Scan for the cell matching the given text and deliver its (X, Y) coordinate at center. 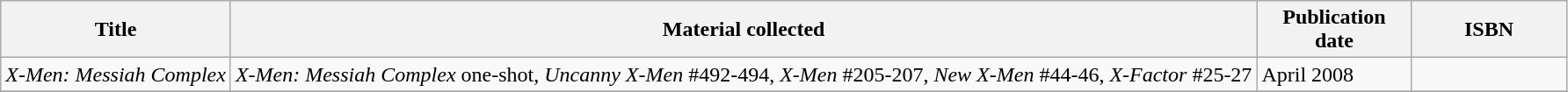
Material collected (744, 30)
X-Men: Messiah Complex one-shot, Uncanny X-Men #492-494, X-Men #205-207, New X-Men #44-46, X-Factor #25-27 (744, 74)
ISBN (1489, 30)
Title (116, 30)
April 2008 (1334, 74)
X-Men: Messiah Complex (116, 74)
Publication date (1334, 30)
